Find where the given text appears and provide that cell's center as (X, Y) coordinate. 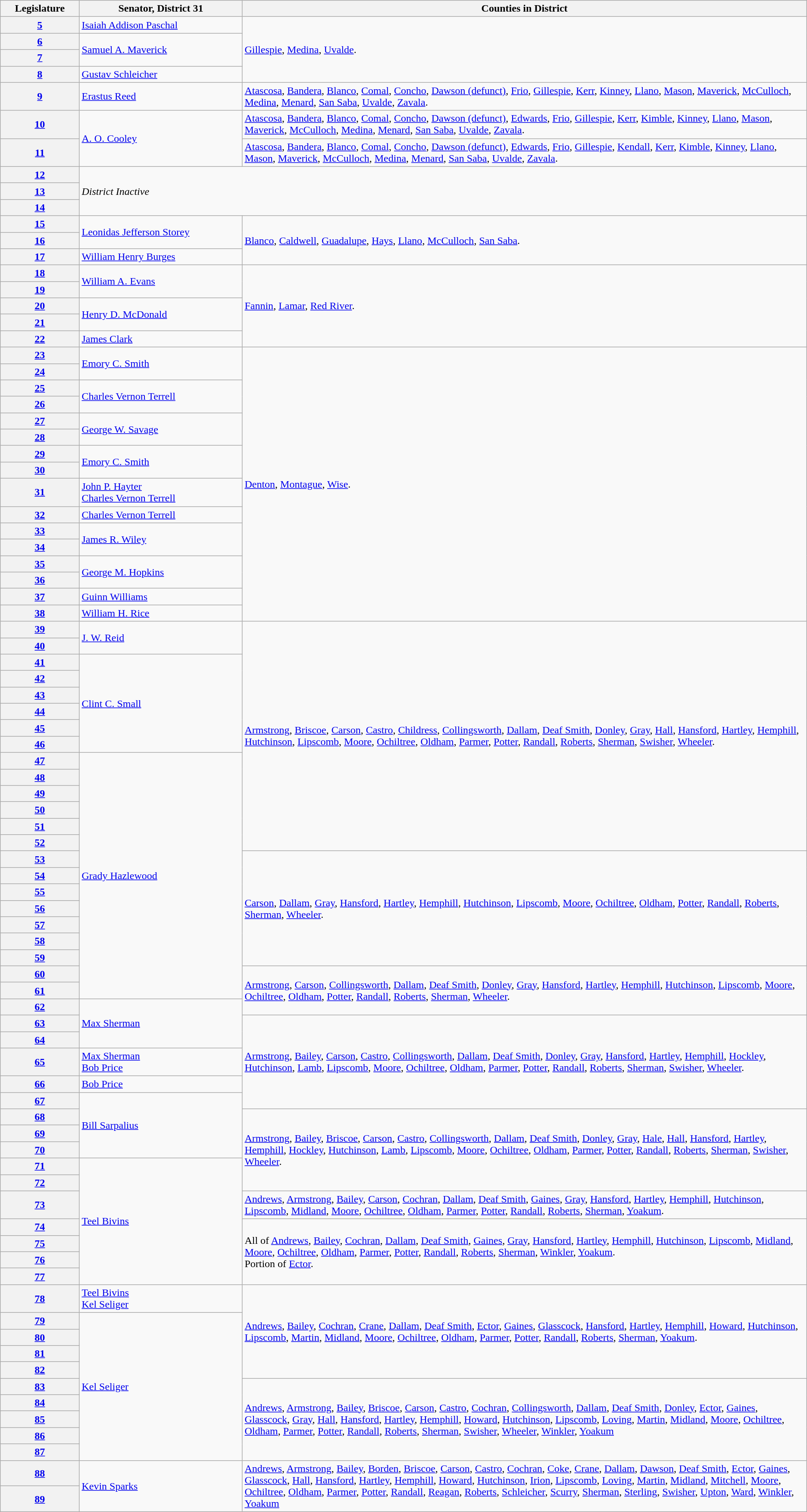
43 (40, 695)
Isaiah Addison Paschal (161, 25)
Kel Seliger (161, 1387)
Gustav Schleicher (161, 74)
Teel Bivins (161, 1221)
George M. Hopkins (161, 572)
75 (40, 1243)
29 (40, 454)
Senator, District 31 (161, 9)
25 (40, 388)
60 (40, 974)
Bill Sarpalius (161, 1125)
68 (40, 1117)
88 (40, 1473)
10 (40, 124)
John P. HayterCharles Vernon Terrell (161, 492)
63 (40, 1023)
Leonidas Jefferson Storey (161, 232)
Carson, Dallam, Gray, Hansford, Hartley, Hemphill, Hutchinson, Lipscomb, Moore, Ochiltree, Oldham, Potter, Randall, Roberts, Sherman, Wheeler. (524, 908)
59 (40, 958)
46 (40, 744)
53 (40, 859)
47 (40, 761)
50 (40, 810)
67 (40, 1101)
81 (40, 1354)
54 (40, 876)
73 (40, 1205)
Samuel A. Maverick (161, 50)
Kevin Sparks (161, 1486)
A. O. Cooley (161, 138)
69 (40, 1133)
District Inactive (443, 191)
37 (40, 597)
Legislature (40, 9)
70 (40, 1150)
James Clark (161, 339)
55 (40, 892)
17 (40, 257)
42 (40, 679)
26 (40, 404)
77 (40, 1276)
6 (40, 41)
Erastus Reed (161, 97)
61 (40, 990)
George W. Savage (161, 429)
84 (40, 1403)
24 (40, 372)
76 (40, 1260)
39 (40, 629)
16 (40, 240)
Teel BivinsKel Seliger (161, 1299)
65 (40, 1062)
Denton, Montague, Wise. (524, 484)
78 (40, 1299)
30 (40, 470)
Max Sherman (161, 1023)
80 (40, 1337)
5 (40, 25)
James R. Wiley (161, 539)
Blanco, Caldwell, Guadalupe, Hays, Llano, McCulloch, San Saba. (524, 240)
Grady Hazlewood (161, 875)
62 (40, 1007)
Gillespie, Medina, Uvalde. (524, 50)
Counties in District (524, 9)
89 (40, 1499)
31 (40, 492)
20 (40, 306)
27 (40, 421)
56 (40, 908)
86 (40, 1436)
41 (40, 662)
William Henry Burges (161, 257)
52 (40, 843)
8 (40, 74)
85 (40, 1419)
38 (40, 613)
58 (40, 941)
Fannin, Lamar, Red River. (524, 306)
Bob Price (161, 1084)
13 (40, 191)
Henry D. McDonald (161, 314)
Guinn Williams (161, 597)
34 (40, 548)
35 (40, 564)
18 (40, 273)
William A. Evans (161, 282)
7 (40, 58)
32 (40, 514)
87 (40, 1452)
48 (40, 777)
11 (40, 153)
45 (40, 728)
Max ShermanBob Price (161, 1062)
64 (40, 1039)
79 (40, 1321)
57 (40, 925)
40 (40, 646)
49 (40, 794)
19 (40, 290)
15 (40, 224)
44 (40, 711)
J. W. Reid (161, 638)
72 (40, 1183)
66 (40, 1084)
12 (40, 175)
28 (40, 437)
Clint C. Small (161, 703)
23 (40, 355)
William H. Rice (161, 613)
71 (40, 1166)
83 (40, 1387)
82 (40, 1370)
74 (40, 1227)
36 (40, 580)
14 (40, 207)
21 (40, 322)
33 (40, 531)
51 (40, 826)
22 (40, 339)
9 (40, 97)
